Pinpoint the cell where the given text exists, returning its (x, y) midpoint coordinate. 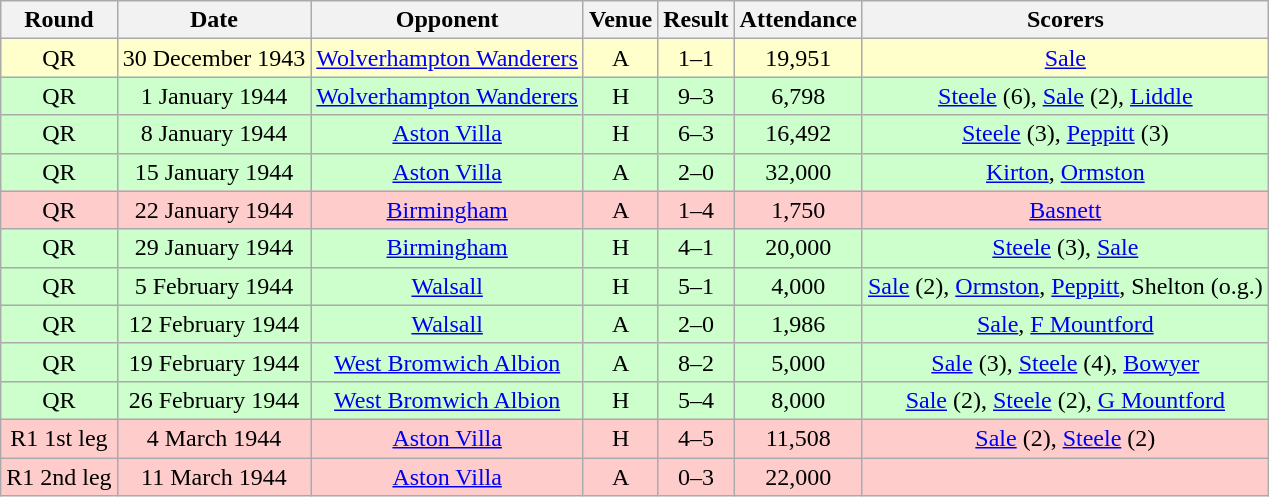
Attendance (798, 20)
4,000 (798, 286)
1 January 1944 (214, 96)
22 January 1944 (214, 210)
Steele (3), Sale (1065, 248)
6,798 (798, 96)
8–2 (696, 362)
11 March 1944 (214, 477)
6–3 (696, 134)
30 December 1943 (214, 58)
Basnett (1065, 210)
8,000 (798, 400)
12 February 1944 (214, 324)
0–3 (696, 477)
Kirton, Ormston (1065, 172)
Steele (3), Peppitt (3) (1065, 134)
5–1 (696, 286)
Scorers (1065, 20)
9–3 (696, 96)
5–4 (696, 400)
5,000 (798, 362)
4–5 (696, 438)
Sale (2), Ormston, Peppitt, Shelton (o.g.) (1065, 286)
Date (214, 20)
8 January 1944 (214, 134)
R1 2nd leg (59, 477)
26 February 1944 (214, 400)
20,000 (798, 248)
22,000 (798, 477)
R1 1st leg (59, 438)
Round (59, 20)
5 February 1944 (214, 286)
4 March 1944 (214, 438)
Sale (1065, 58)
Sale (2), Steele (2), G Mountford (1065, 400)
Sale (3), Steele (4), Bowyer (1065, 362)
16,492 (798, 134)
32,000 (798, 172)
1,986 (798, 324)
1,750 (798, 210)
15 January 1944 (214, 172)
19 February 1944 (214, 362)
11,508 (798, 438)
1–1 (696, 58)
Opponent (448, 20)
Venue (620, 20)
4–1 (696, 248)
Sale, F Mountford (1065, 324)
Sale (2), Steele (2) (1065, 438)
1–4 (696, 210)
19,951 (798, 58)
29 January 1944 (214, 248)
Result (696, 20)
Steele (6), Sale (2), Liddle (1065, 96)
